Return (x, y) of the center of cell containing provided text 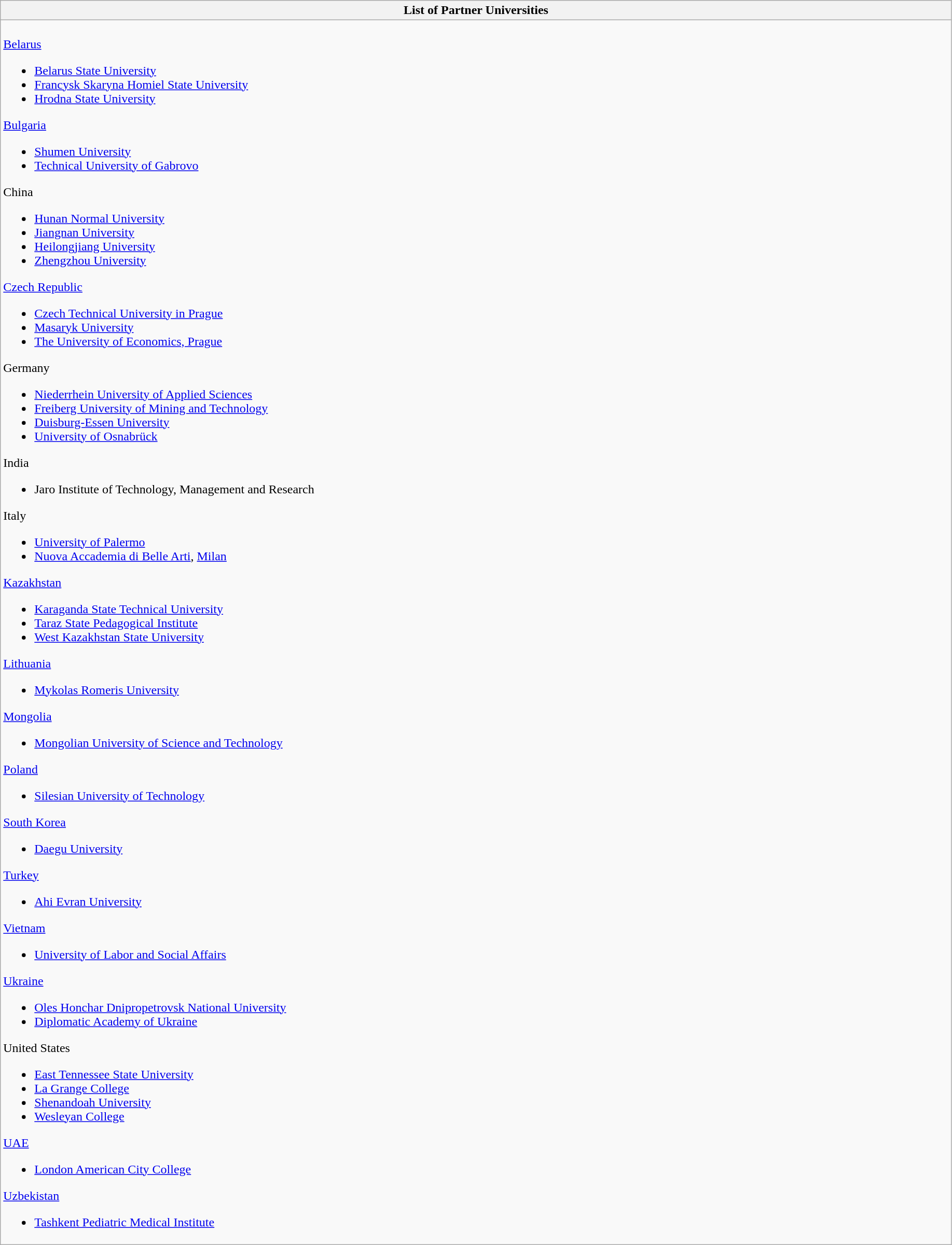
List of Partner Universities (476, 10)
